Search for the cell housing the specified text and yield its [X, Y] center coordinate. 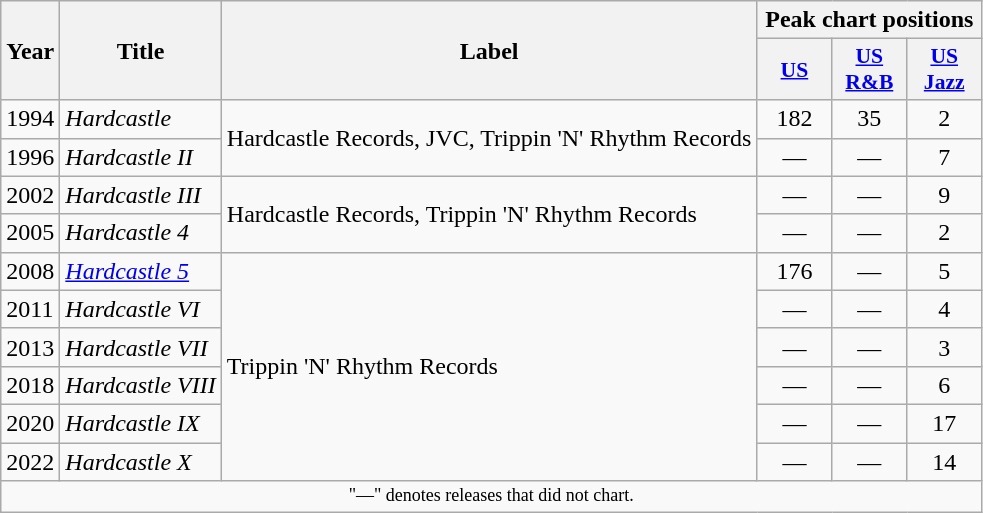
1994 [30, 119]
5 [944, 271]
Hardcastle III [140, 195]
14 [944, 461]
US R&B [870, 70]
Hardcastle Records, Trippin 'N' Rhythm Records [489, 214]
Hardcastle VIII [140, 385]
Year [30, 50]
Hardcastle VII [140, 347]
182 [794, 119]
4 [944, 309]
2013 [30, 347]
Hardcastle II [140, 157]
Hardcastle [140, 119]
2022 [30, 461]
US Jazz [944, 70]
176 [794, 271]
9 [944, 195]
Hardcastle 5 [140, 271]
2018 [30, 385]
3 [944, 347]
2011 [30, 309]
35 [870, 119]
17 [944, 423]
Hardcastle Records, JVC, Trippin 'N' Rhythm Records [489, 138]
2020 [30, 423]
1996 [30, 157]
Peak chart positions [870, 20]
2005 [30, 233]
Hardcastle VI [140, 309]
Hardcastle 4 [140, 233]
7 [944, 157]
Hardcastle X [140, 461]
Hardcastle IX [140, 423]
6 [944, 385]
Title [140, 50]
Label [489, 50]
Trippin 'N' Rhythm Records [489, 366]
"—" denotes releases that did not chart. [492, 496]
US [794, 70]
2008 [30, 271]
2002 [30, 195]
